Return the (x, y) coordinate for the center point of the cell that contains the specified text.  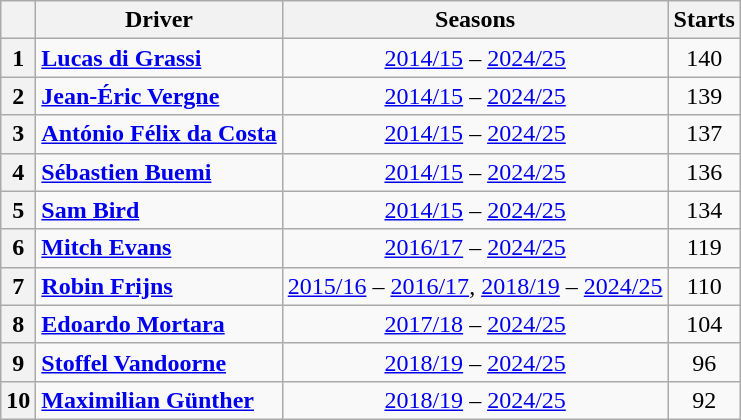
Edoardo Mortara (159, 324)
2017/18 – 2024/25 (475, 324)
8 (18, 324)
Sam Bird (159, 210)
2016/17 – 2024/25 (475, 248)
Robin Frijns (159, 286)
5 (18, 210)
2 (18, 96)
140 (704, 58)
4 (18, 172)
6 (18, 248)
1 (18, 58)
Driver (159, 20)
Lucas di Grassi (159, 58)
96 (704, 362)
92 (704, 400)
10 (18, 400)
Starts (704, 20)
3 (18, 134)
139 (704, 96)
9 (18, 362)
Stoffel Vandoorne (159, 362)
Sébastien Buemi (159, 172)
104 (704, 324)
136 (704, 172)
110 (704, 286)
Mitch Evans (159, 248)
António Félix da Costa (159, 134)
134 (704, 210)
Seasons (475, 20)
2015/16 – 2016/17, 2018/19 – 2024/25 (475, 286)
137 (704, 134)
Maximilian Günther (159, 400)
119 (704, 248)
Jean-Éric Vergne (159, 96)
7 (18, 286)
